Detect which cell encompasses the target text, then output its (X, Y) center coordinate. 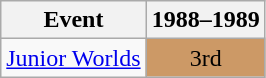
Junior Worlds (74, 58)
Event (74, 20)
3rd (206, 58)
1988–1989 (206, 20)
